Search for the cell housing the specified text and yield its [X, Y] center coordinate. 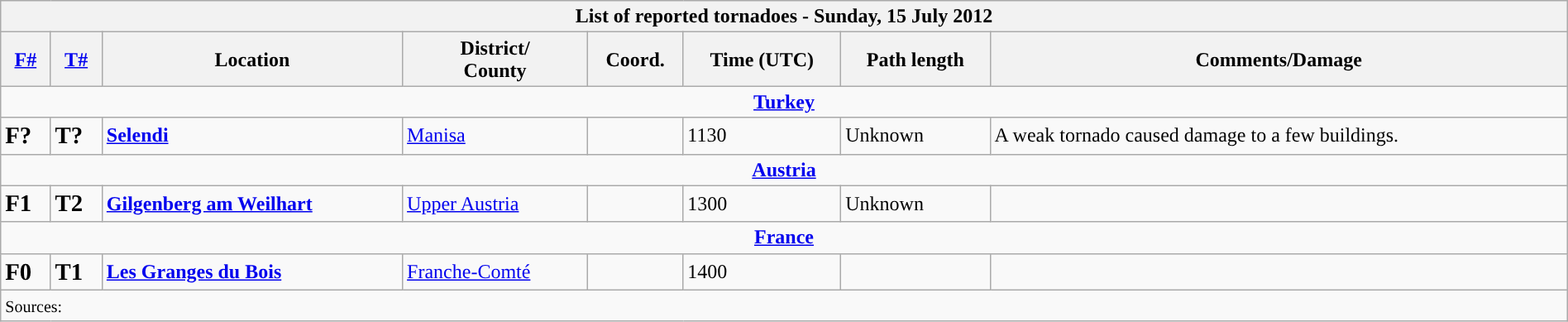
List of reported tornadoes - Sunday, 15 July 2012 [784, 17]
France [784, 238]
Austria [784, 170]
F? [26, 136]
Selendi [251, 136]
District/County [495, 60]
Manisa [495, 136]
F# [26, 60]
Upper Austria [495, 204]
Path length [915, 60]
Comments/Damage [1279, 60]
Turkey [784, 102]
Sources: [784, 305]
Gilgenberg am Weilhart [251, 204]
T? [76, 136]
1400 [762, 272]
Location [251, 60]
Franche-Comté [495, 272]
1300 [762, 204]
Les Granges du Bois [251, 272]
F1 [26, 204]
Time (UTC) [762, 60]
T1 [76, 272]
1130 [762, 136]
T2 [76, 204]
F0 [26, 272]
A weak tornado caused damage to a few buildings. [1279, 136]
T# [76, 60]
Coord. [635, 60]
